Return the (X, Y) coordinate for the center point of the cell that contains the specified text.  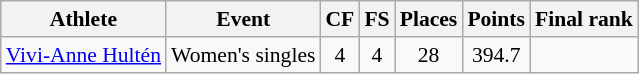
Women's singles (243, 55)
Final rank (584, 19)
Vivi-Anne Hultén (84, 55)
FS (376, 19)
Places (429, 19)
CF (340, 19)
Event (243, 19)
Athlete (84, 19)
394.7 (496, 55)
28 (429, 55)
Points (496, 19)
